Pinpoint the cell where the given text exists, returning its (X, Y) midpoint coordinate. 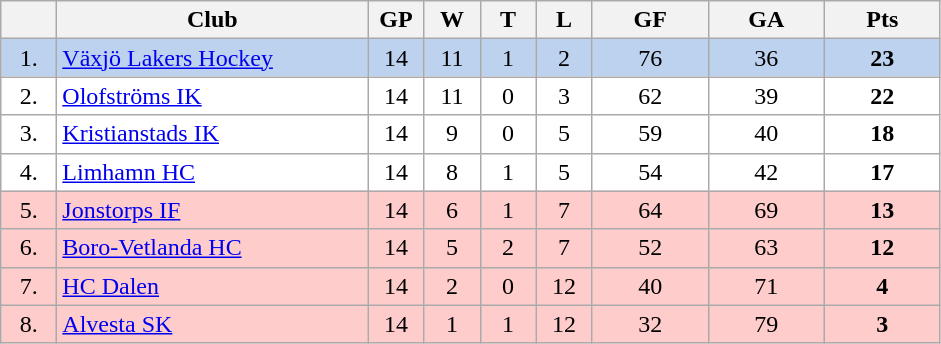
7. (29, 286)
42 (766, 172)
71 (766, 286)
Olofströms IK (212, 96)
L (564, 20)
8. (29, 324)
59 (650, 134)
18 (882, 134)
6 (452, 210)
GA (766, 20)
Alvesta SK (212, 324)
32 (650, 324)
62 (650, 96)
64 (650, 210)
GP (396, 20)
36 (766, 58)
5. (29, 210)
63 (766, 248)
23 (882, 58)
Jonstorps IF (212, 210)
4 (882, 286)
9 (452, 134)
69 (766, 210)
Limhamn HC (212, 172)
Boro-Vetlanda HC (212, 248)
52 (650, 248)
Växjö Lakers Hockey (212, 58)
4. (29, 172)
GF (650, 20)
22 (882, 96)
79 (766, 324)
3. (29, 134)
39 (766, 96)
W (452, 20)
13 (882, 210)
8 (452, 172)
Pts (882, 20)
2. (29, 96)
6. (29, 248)
76 (650, 58)
54 (650, 172)
17 (882, 172)
HC Dalen (212, 286)
T (508, 20)
1. (29, 58)
Club (212, 20)
Kristianstads IK (212, 134)
